Provide the [X, Y] coordinate of the cell's center where the given text is located.  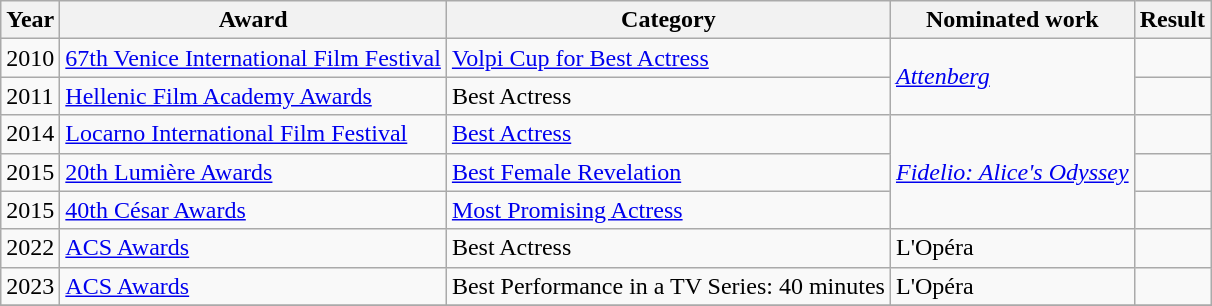
67th Venice International Film Festival [254, 58]
Locarno International Film Festival [254, 134]
Nominated work [1012, 20]
Best Female Revelation [668, 172]
Category [668, 20]
Hellenic Film Academy Awards [254, 96]
Most Promising Actress [668, 210]
20th Lumière Awards [254, 172]
Fidelio: Alice's Odyssey [1012, 172]
2010 [30, 58]
Best Performance in a TV Series: 40 minutes [668, 286]
Year [30, 20]
2014 [30, 134]
2022 [30, 248]
Attenberg [1012, 77]
40th César Awards [254, 210]
2011 [30, 96]
Volpi Cup for Best Actress [668, 58]
Result [1172, 20]
Award [254, 20]
2023 [30, 286]
